Output the [x, y] coordinate of the center of the cell containing the given text.  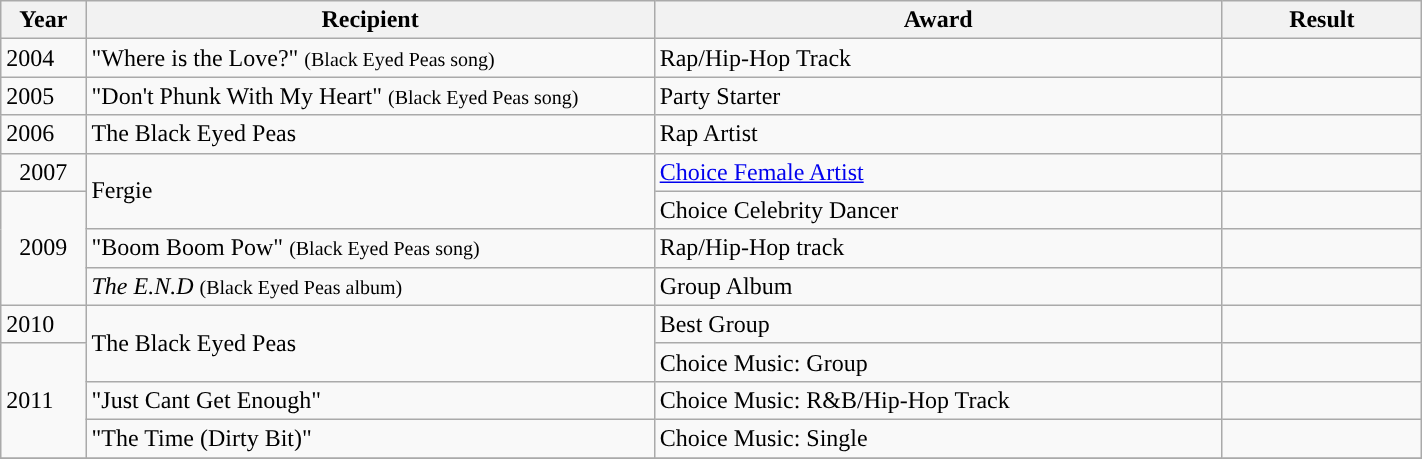
The E.N.D (Black Eyed Peas album) [370, 286]
"The Time (Dirty Bit)" [370, 438]
Choice Female Artist [938, 172]
Best Group [938, 324]
Result [1322, 20]
Rap Artist [938, 134]
2007 [44, 172]
2004 [44, 58]
2006 [44, 134]
"Just Cant Get Enough" [370, 400]
2010 [44, 324]
"Where is the Love?" (Black Eyed Peas song) [370, 58]
Rap/Hip-Hop Track [938, 58]
Choice Music: R&B/Hip-Hop Track [938, 400]
Choice Music: Group [938, 362]
Choice Music: Single [938, 438]
Party Starter [938, 96]
Award [938, 20]
2011 [44, 400]
2005 [44, 96]
"Don't Phunk With My Heart" (Black Eyed Peas song) [370, 96]
"Boom Boom Pow" (Black Eyed Peas song) [370, 248]
Fergie [370, 191]
Recipient [370, 20]
Group Album [938, 286]
Rap/Hip-Hop track [938, 248]
Year [44, 20]
Choice Celebrity Dancer [938, 210]
2009 [44, 248]
